Detect which cell encompasses the target text, then output its (x, y) center coordinate. 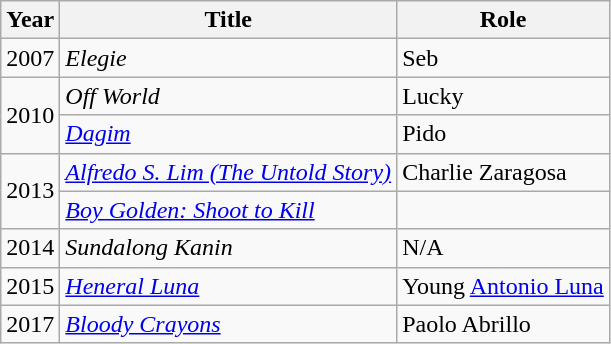
Role (504, 20)
Heneral Luna (228, 286)
2010 (30, 115)
Charlie Zaragosa (504, 172)
Elegie (228, 58)
N/A (504, 248)
Pido (504, 134)
Bloody Crayons (228, 324)
Seb (504, 58)
Young Antonio Luna (504, 286)
Alfredo S. Lim (The Untold Story) (228, 172)
2013 (30, 191)
Year (30, 20)
Sundalong Kanin (228, 248)
Title (228, 20)
Paolo Abrillo (504, 324)
2014 (30, 248)
2015 (30, 286)
2007 (30, 58)
Dagim (228, 134)
Off World (228, 96)
Lucky (504, 96)
2017 (30, 324)
Boy Golden: Shoot to Kill (228, 210)
